Locate the cell with the specified text and output its [x, y] center coordinate. 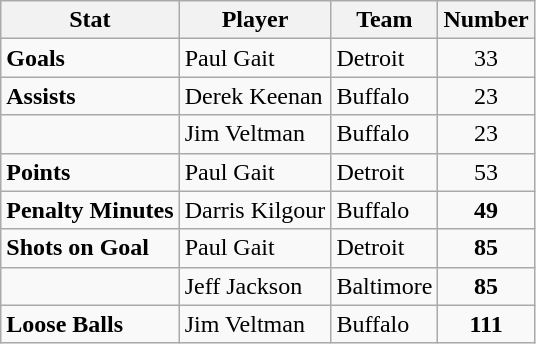
Points [90, 172]
Player [255, 20]
Penalty Minutes [90, 210]
53 [486, 172]
Darris Kilgour [255, 210]
Jeff Jackson [255, 286]
Shots on Goal [90, 248]
Number [486, 20]
Team [384, 20]
Stat [90, 20]
33 [486, 58]
111 [486, 324]
Derek Keenan [255, 96]
Goals [90, 58]
Assists [90, 96]
Baltimore [384, 286]
49 [486, 210]
Loose Balls [90, 324]
